Locate the cell with the specified text and output its (x, y) center coordinate. 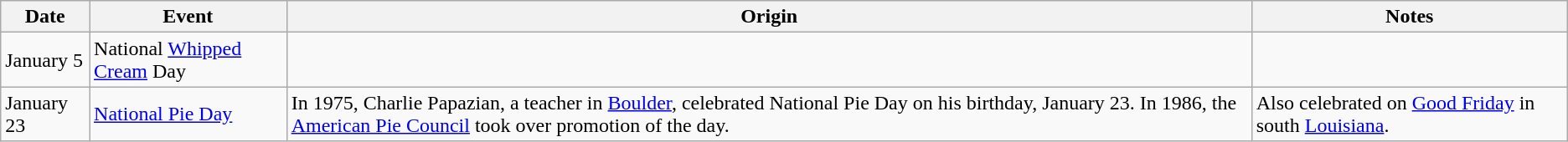
National Whipped Cream Day (188, 60)
Also celebrated on Good Friday in south Louisiana. (1409, 114)
January 5 (45, 60)
Origin (769, 17)
National Pie Day (188, 114)
Event (188, 17)
Notes (1409, 17)
Date (45, 17)
January 23 (45, 114)
